Determine the (x, y) coordinate at the center of the cell enclosing the given text.  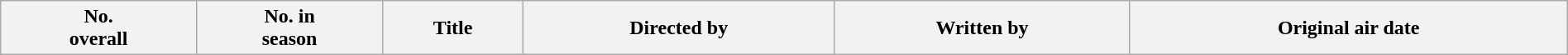
Original air date (1348, 28)
No.overall (99, 28)
Directed by (678, 28)
Written by (982, 28)
No. inseason (289, 28)
Title (453, 28)
